Detect which cell encompasses the target text, then output its (x, y) center coordinate. 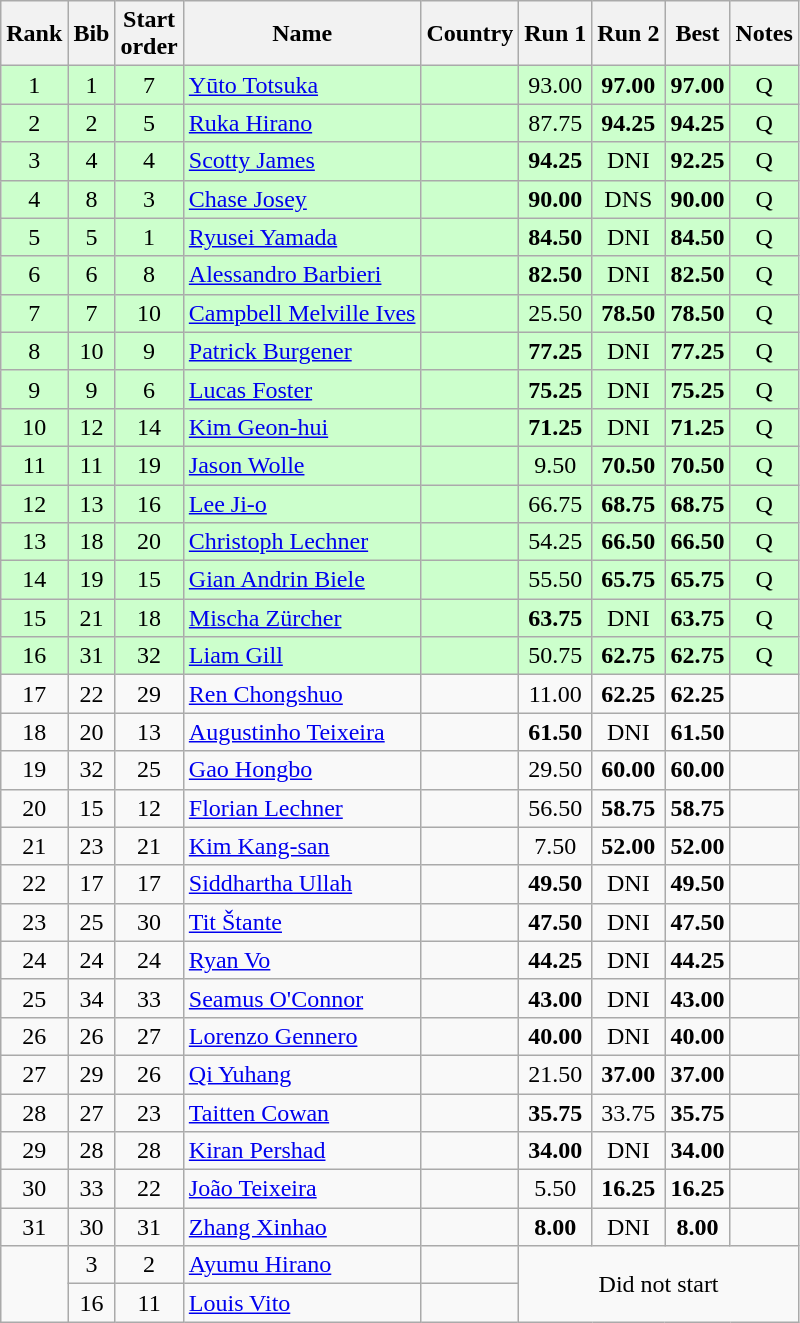
Seamus O'Connor (302, 998)
Rank (34, 34)
55.50 (556, 580)
Country (470, 34)
Louis Vito (302, 1303)
Jason Wolle (302, 465)
50.75 (556, 656)
Run 1 (556, 34)
21.50 (556, 1074)
Gian Andrin Biele (302, 580)
54.25 (556, 542)
Campbell Melville Ives (302, 313)
87.75 (556, 123)
Augustinho Teixeira (302, 732)
Taitten Cowan (302, 1113)
Ayumu Hirano (302, 1265)
Bib (92, 34)
Ryan Vo (302, 960)
Yūto Totsuka (302, 85)
Ryusei Yamada (302, 237)
Did not start (659, 1284)
Ruka Hirano (302, 123)
Run 2 (628, 34)
Patrick Burgener (302, 351)
Lorenzo Gennero (302, 1036)
Lee Ji-o (302, 503)
Florian Lechner (302, 808)
Startorder (149, 34)
34 (92, 998)
Tit Štante (302, 922)
Siddhartha Ullah (302, 884)
9.50 (556, 465)
DNS (628, 199)
66.75 (556, 503)
Ren Chongshuo (302, 694)
7.50 (556, 846)
Qi Yuhang (302, 1074)
João Teixeira (302, 1189)
Kim Geon-hui (302, 427)
29.50 (556, 770)
25.50 (556, 313)
Scotty James (302, 161)
11.00 (556, 694)
Name (302, 34)
Kiran Pershad (302, 1151)
93.00 (556, 85)
Christoph Lechner (302, 542)
5.50 (556, 1189)
Best (698, 34)
Gao Hongbo (302, 770)
Kim Kang-san (302, 846)
Liam Gill (302, 656)
33.75 (628, 1113)
Notes (764, 34)
Zhang Xinhao (302, 1227)
Chase Josey (302, 199)
Alessandro Barbieri (302, 275)
Mischa Zürcher (302, 618)
Lucas Foster (302, 389)
56.50 (556, 808)
92.25 (698, 161)
